For the text-containing cell, return its midpoint in [x, y] coordinate format. 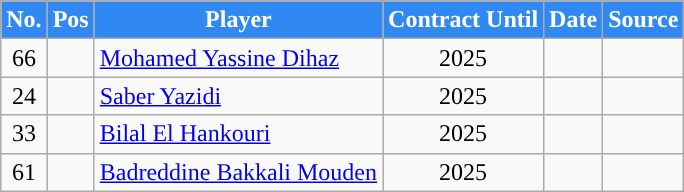
Player [238, 20]
Pos [70, 20]
66 [24, 58]
Saber Yazidi [238, 96]
Contract Until [464, 20]
Bilal El Hankouri [238, 134]
61 [24, 172]
Source [644, 20]
Badreddine Bakkali Mouden [238, 172]
24 [24, 96]
Date [574, 20]
No. [24, 20]
33 [24, 134]
Mohamed Yassine Dihaz [238, 58]
